Identify which cell holds the provided text, then report its (X, Y) central coordinate. 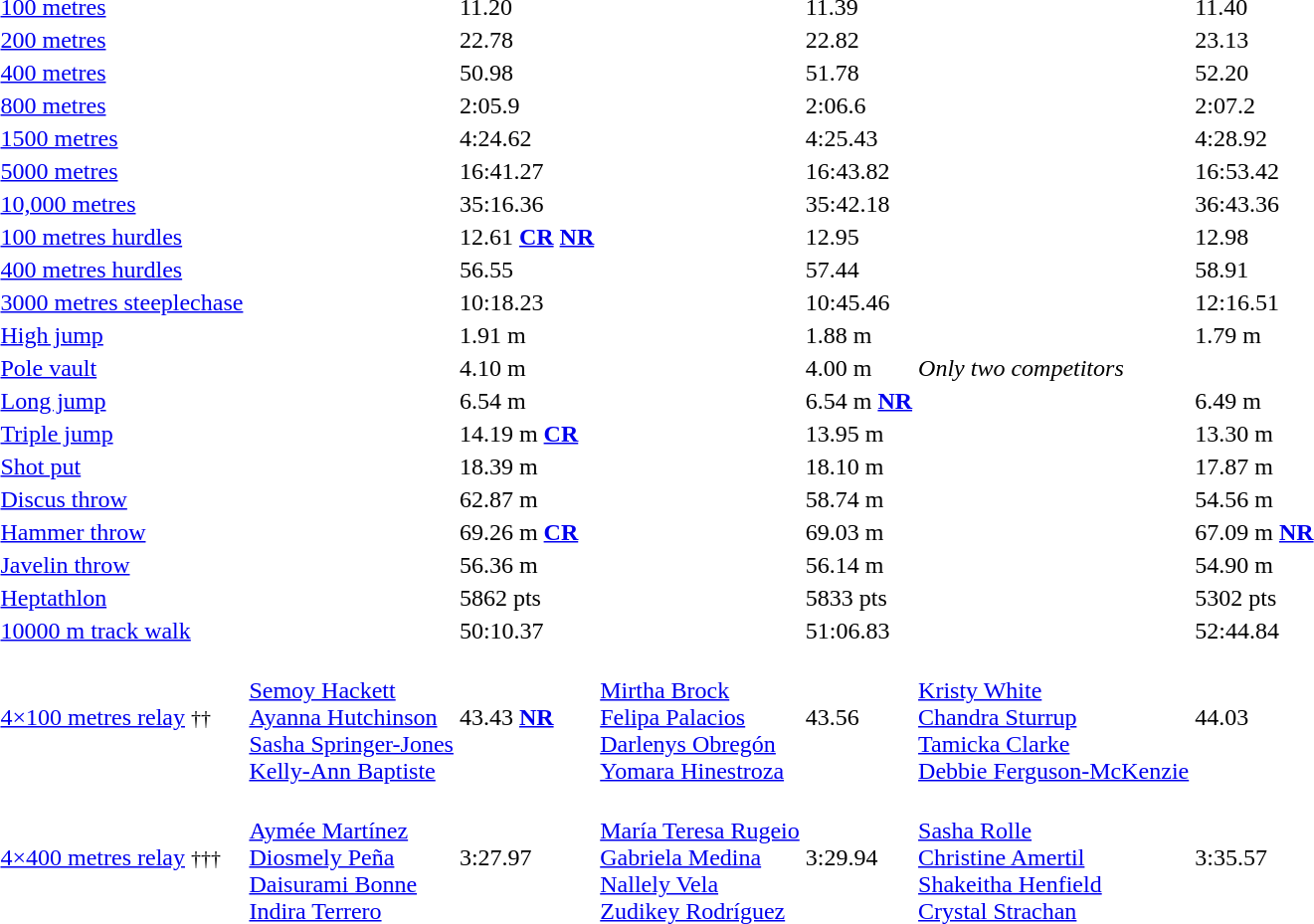
2:05.9 (526, 105)
Mirtha BrockFelipa PalaciosDarlenys ObregónYomara Hinestroza (700, 717)
4.00 m (858, 368)
10:18.23 (526, 302)
Kristy WhiteChandra SturrupTamicka ClarkeDebbie Ferguson-McKenzie (1054, 717)
4:25.43 (858, 138)
16:41.27 (526, 171)
57.44 (858, 270)
Semoy HackettAyanna HutchinsonSasha Springer-JonesKelly-Ann Baptiste (351, 717)
12.95 (858, 237)
69.26 m CR (526, 532)
51:06.83 (858, 631)
18.39 m (526, 466)
56.36 m (526, 565)
50.98 (526, 73)
43.56 (858, 717)
69.03 m (858, 532)
43.43 NR (526, 717)
18.10 m (858, 466)
16:43.82 (858, 171)
50:10.37 (526, 631)
56.14 m (858, 565)
6.54 m (526, 401)
10:45.46 (858, 302)
14.19 m CR (526, 434)
5833 pts (858, 598)
22.82 (858, 40)
35:42.18 (858, 204)
5862 pts (526, 598)
13.95 m (858, 434)
12.61 CR NR (526, 237)
35:16.36 (526, 204)
6.54 m NR (858, 401)
58.74 m (858, 499)
56.55 (526, 270)
22.78 (526, 40)
1.91 m (526, 335)
1.88 m (858, 335)
51.78 (858, 73)
2:06.6 (858, 105)
4:24.62 (526, 138)
4.10 m (526, 368)
62.87 m (526, 499)
